Extract the (X, Y) coordinate from the center of the cell holding the provided text.  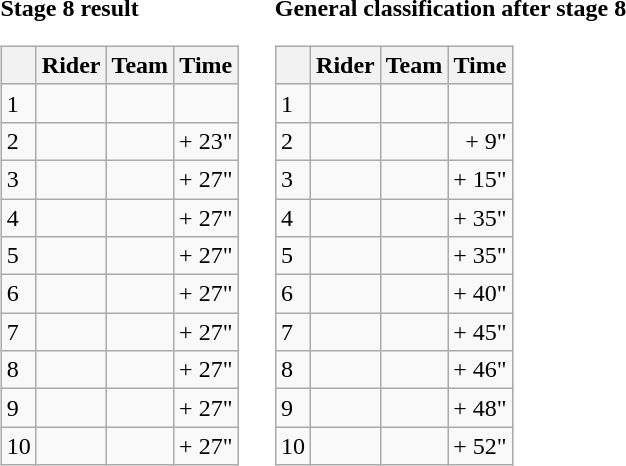
+ 48" (480, 408)
+ 23" (206, 141)
+ 15" (480, 179)
+ 9" (480, 141)
+ 46" (480, 370)
+ 45" (480, 332)
+ 40" (480, 294)
+ 52" (480, 446)
